Return (x, y) of the center of cell containing provided text 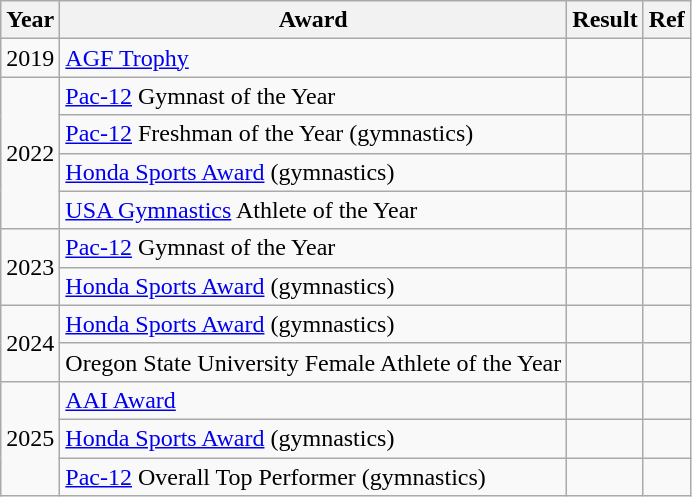
2025 (30, 438)
USA Gymnastics Athlete of the Year (314, 210)
2024 (30, 343)
AAI Award (314, 400)
Award (314, 20)
Year (30, 20)
Ref (666, 20)
Oregon State University Female Athlete of the Year (314, 362)
2022 (30, 153)
2019 (30, 58)
Pac-12 Freshman of the Year (gymnastics) (314, 134)
Pac-12 Overall Top Performer (gymnastics) (314, 477)
Result (605, 20)
AGF Trophy (314, 58)
2023 (30, 267)
